Output the (X, Y) coordinate of the center of the cell containing the given text.  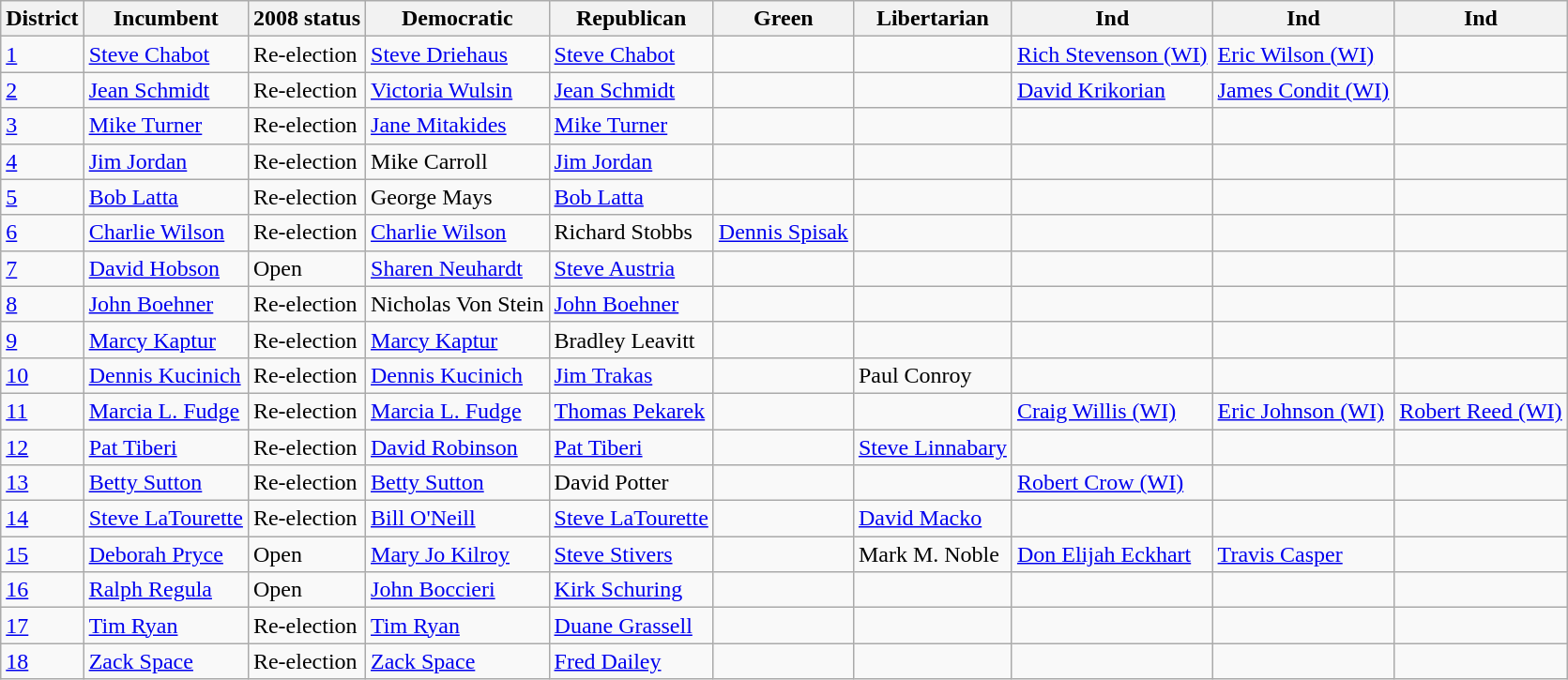
Mary Jo Kilroy (458, 554)
Bill O'Neill (458, 519)
Craig Willis (WI) (1112, 411)
Mike Carroll (458, 161)
Bradley Leavitt (631, 340)
Libertarian (933, 19)
Rich Stevenson (WI) (1112, 54)
Robert Reed (WI) (1481, 411)
10 (42, 375)
11 (42, 411)
4 (42, 161)
6 (42, 233)
Dennis Spisak (783, 233)
Eric Johnson (WI) (1303, 411)
3 (42, 126)
2 (42, 90)
9 (42, 340)
James Condit (WI) (1303, 90)
5 (42, 197)
13 (42, 483)
John Boccieri (458, 590)
17 (42, 626)
David Krikorian (1112, 90)
Kirk Schuring (631, 590)
7 (42, 268)
Green (783, 19)
Nicholas Von Stein (458, 304)
Don Elijah Eckhart (1112, 554)
Steve Linnabary (933, 447)
David Potter (631, 483)
Duane Grassell (631, 626)
Sharen Neuhardt (458, 268)
Eric Wilson (WI) (1303, 54)
Deborah Pryce (165, 554)
David Robinson (458, 447)
District (42, 19)
Victoria Wulsin (458, 90)
Robert Crow (WI) (1112, 483)
12 (42, 447)
Travis Casper (1303, 554)
Steve Driehaus (458, 54)
14 (42, 519)
Thomas Pekarek (631, 411)
Democratic (458, 19)
David Macko (933, 519)
Jim Trakas (631, 375)
Republican (631, 19)
15 (42, 554)
Paul Conroy (933, 375)
Mark M. Noble (933, 554)
16 (42, 590)
Richard Stobbs (631, 233)
Jane Mitakides (458, 126)
8 (42, 304)
18 (42, 661)
Steve Stivers (631, 554)
David Hobson (165, 268)
Incumbent (165, 19)
George Mays (458, 197)
Fred Dailey (631, 661)
Steve Austria (631, 268)
2008 status (306, 19)
Ralph Regula (165, 590)
1 (42, 54)
